Locate the cell with the specified text and output its (X, Y) center coordinate. 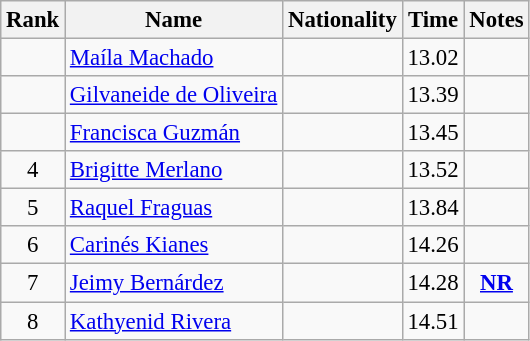
Nationality (342, 20)
14.26 (433, 245)
4 (33, 170)
Carinés Kianes (174, 245)
13.39 (433, 95)
14.28 (433, 283)
Raquel Fraguas (174, 208)
13.84 (433, 208)
8 (33, 321)
14.51 (433, 321)
Rank (33, 20)
Time (433, 20)
6 (33, 245)
NR (496, 283)
Francisca Guzmán (174, 133)
Brigitte Merlano (174, 170)
Notes (496, 20)
13.02 (433, 58)
Name (174, 20)
13.52 (433, 170)
Gilvaneide de Oliveira (174, 95)
5 (33, 208)
13.45 (433, 133)
Maíla Machado (174, 58)
7 (33, 283)
Kathyenid Rivera (174, 321)
Jeimy Bernárdez (174, 283)
